For the text-containing cell, return its midpoint in [x, y] coordinate format. 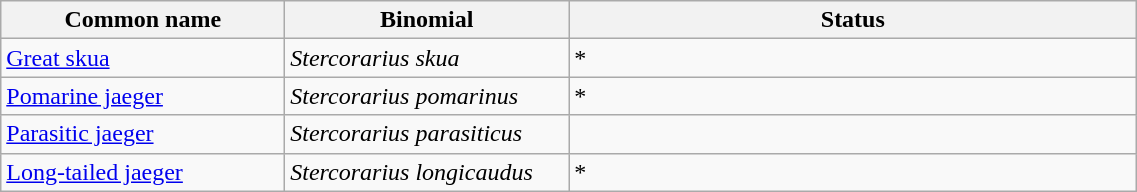
Common name [143, 20]
Stercorarius skua [427, 58]
Great skua [143, 58]
Binomial [427, 20]
Pomarine jaeger [143, 96]
Status [853, 20]
Parasitic jaeger [143, 134]
Long-tailed jaeger [143, 172]
Stercorarius pomarinus [427, 96]
Stercorarius longicaudus [427, 172]
Stercorarius parasiticus [427, 134]
